Return the [x, y] coordinate for the center point of the cell that contains the specified text.  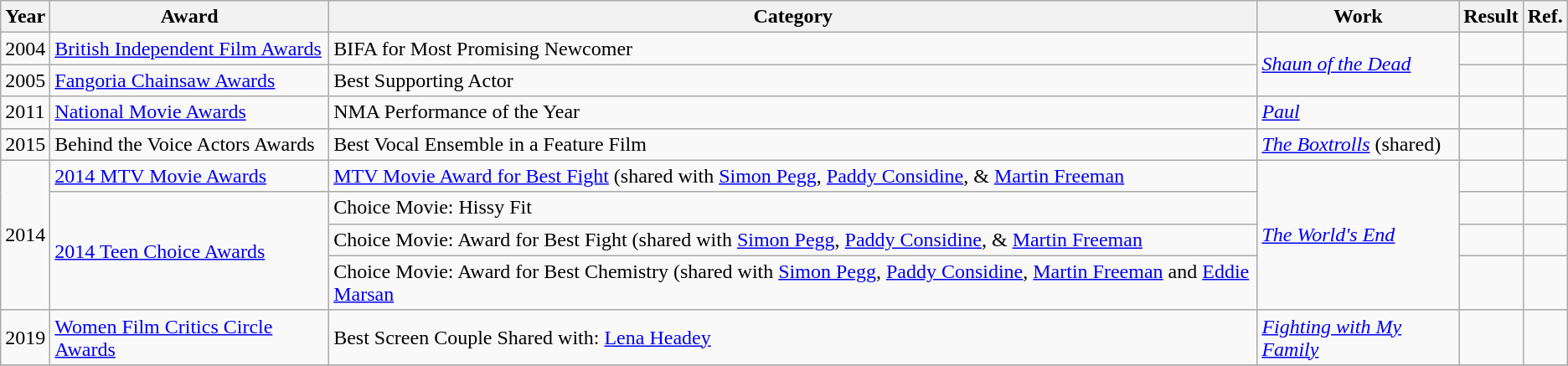
2014 MTV Movie Awards [189, 176]
BIFA for Most Promising Newcomer [793, 49]
2015 [25, 144]
Best Screen Couple Shared with: Lena Headey [793, 337]
Category [793, 17]
Best Supporting Actor [793, 80]
National Movie Awards [189, 112]
Choice Movie: Hissy Fit [793, 208]
Result [1491, 17]
2019 [25, 337]
2011 [25, 112]
2014 Teen Choice Awards [189, 251]
Choice Movie: Award for Best Chemistry (shared with Simon Pegg, Paddy Considine, Martin Freeman and Eddie Marsan [793, 283]
Year [25, 17]
2014 [25, 235]
NMA Performance of the Year [793, 112]
MTV Movie Award for Best Fight (shared with Simon Pegg, Paddy Considine, & Martin Freeman [793, 176]
Fangoria Chainsaw Awards [189, 80]
The Boxtrolls (shared) [1359, 144]
Fighting with My Family [1359, 337]
British Independent Film Awards [189, 49]
2004 [25, 49]
Award [189, 17]
Shaun of the Dead [1359, 64]
2005 [25, 80]
The World's End [1359, 235]
Paul [1359, 112]
Choice Movie: Award for Best Fight (shared with Simon Pegg, Paddy Considine, & Martin Freeman [793, 240]
Ref. [1545, 17]
Work [1359, 17]
Behind the Voice Actors Awards [189, 144]
Women Film Critics Circle Awards [189, 337]
Best Vocal Ensemble in a Feature Film [793, 144]
